Identify which cell holds the provided text, then report its (x, y) central coordinate. 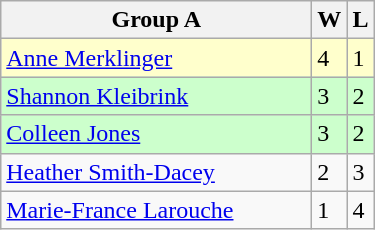
W (330, 20)
Heather Smith-Dacey (156, 172)
Colleen Jones (156, 134)
Group A (156, 20)
L (360, 20)
Anne Merklinger (156, 58)
Marie-France Larouche (156, 210)
Shannon Kleibrink (156, 96)
